Extract the (X, Y) coordinate from the center of the cell holding the provided text.  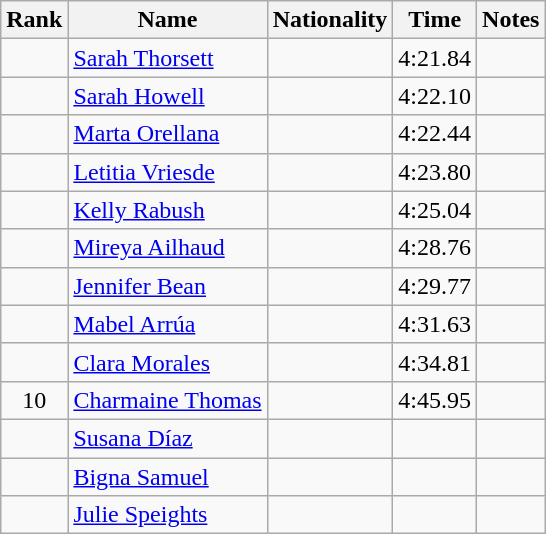
Clara Morales (168, 362)
Sarah Thorsett (168, 58)
4:22.10 (435, 96)
4:25.04 (435, 210)
Susana Díaz (168, 438)
Rank (34, 20)
Time (435, 20)
Bigna Samuel (168, 477)
Marta Orellana (168, 134)
4:45.95 (435, 400)
Charmaine Thomas (168, 400)
Jennifer Bean (168, 286)
4:31.63 (435, 324)
Mireya Ailhaud (168, 248)
Mabel Arrúa (168, 324)
4:28.76 (435, 248)
Notes (511, 20)
Nationality (330, 20)
4:23.80 (435, 172)
4:34.81 (435, 362)
4:29.77 (435, 286)
Letitia Vriesde (168, 172)
4:22.44 (435, 134)
Sarah Howell (168, 96)
Kelly Rabush (168, 210)
4:21.84 (435, 58)
Name (168, 20)
Julie Speights (168, 515)
10 (34, 400)
